Output the (X, Y) coordinate of the center of the cell containing the given text.  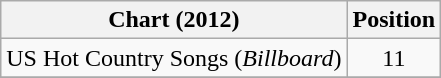
Position (394, 20)
US Hot Country Songs (Billboard) (174, 58)
11 (394, 58)
Chart (2012) (174, 20)
